Return (x, y) of the center of cell containing provided text 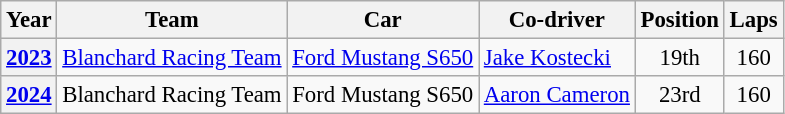
23rd (680, 95)
Laps (754, 20)
Jake Kostecki (556, 58)
Car (383, 20)
Year (29, 20)
19th (680, 58)
2023 (29, 58)
Team (172, 20)
Position (680, 20)
Aaron Cameron (556, 95)
Co-driver (556, 20)
2024 (29, 95)
